Provide the (X, Y) coordinate of the cell's center where the given text is located.  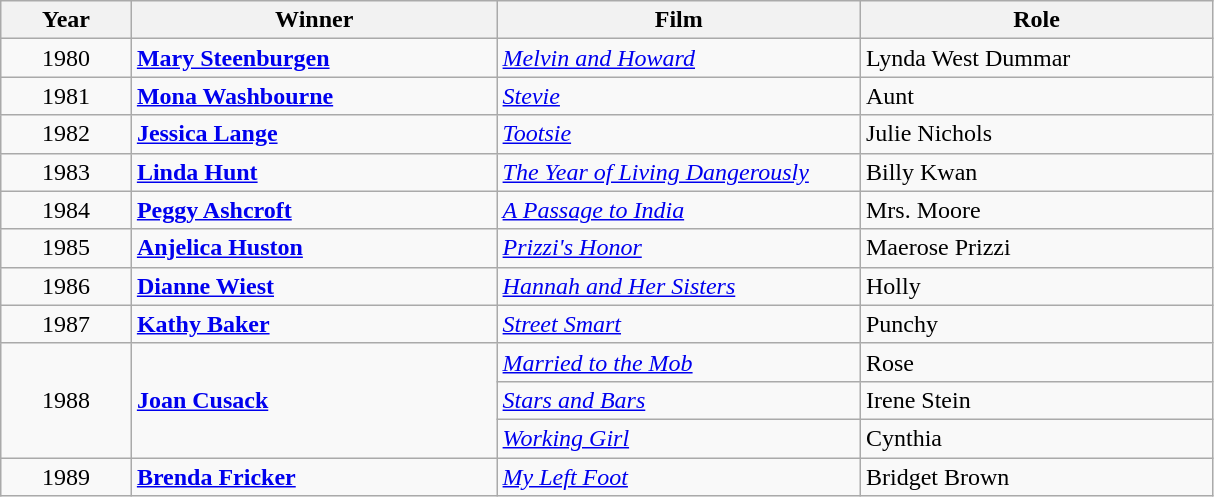
Peggy Ashcroft (314, 210)
Aunt (1036, 96)
1988 (66, 400)
The Year of Living Dangerously (678, 172)
Kathy Baker (314, 324)
1985 (66, 248)
Jessica Lange (314, 134)
Street Smart (678, 324)
Joan Cusack (314, 400)
Prizzi's Honor (678, 248)
Mary Steenburgen (314, 58)
Anjelica Huston (314, 248)
1984 (66, 210)
1986 (66, 286)
Rose (1036, 362)
1989 (66, 477)
Billy Kwan (1036, 172)
Winner (314, 20)
Film (678, 20)
Melvin and Howard (678, 58)
Cynthia (1036, 438)
Role (1036, 20)
Maerose Prizzi (1036, 248)
1982 (66, 134)
1981 (66, 96)
1983 (66, 172)
Year (66, 20)
Married to the Mob (678, 362)
Stars and Bars (678, 400)
A Passage to India (678, 210)
Brenda Fricker (314, 477)
Lynda West Dummar (1036, 58)
Julie Nichols (1036, 134)
Linda Hunt (314, 172)
Holly (1036, 286)
1987 (66, 324)
Mrs. Moore (1036, 210)
Working Girl (678, 438)
Stevie (678, 96)
Hannah and Her Sisters (678, 286)
1980 (66, 58)
Irene Stein (1036, 400)
Bridget Brown (1036, 477)
Punchy (1036, 324)
Mona Washbourne (314, 96)
My Left Foot (678, 477)
Dianne Wiest (314, 286)
Tootsie (678, 134)
